Output the (X, Y) coordinate of the center of the cell containing the given text.  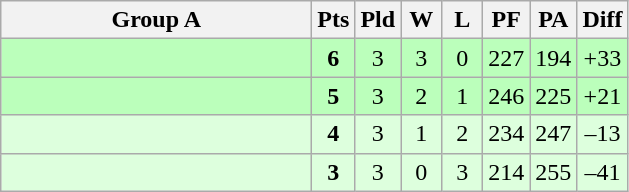
PA (554, 20)
227 (506, 58)
255 (554, 172)
246 (506, 96)
–41 (602, 172)
Diff (602, 20)
L (462, 20)
225 (554, 96)
W (422, 20)
6 (334, 58)
247 (554, 134)
Pld (378, 20)
–13 (602, 134)
5 (334, 96)
+21 (602, 96)
4 (334, 134)
Pts (334, 20)
+33 (602, 58)
PF (506, 20)
234 (506, 134)
Group A (156, 20)
214 (506, 172)
194 (554, 58)
